Extract the (X, Y) coordinate from the center of the cell holding the provided text.  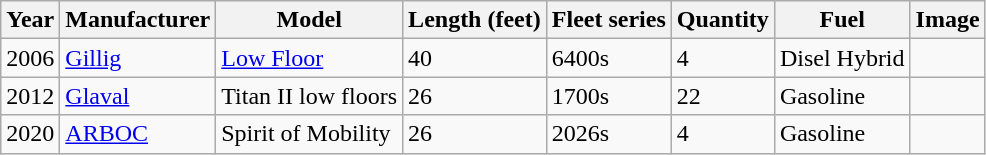
Fuel (842, 20)
Year (30, 20)
ARBOC (138, 134)
22 (722, 96)
Model (310, 20)
2026s (608, 134)
Disel Hybrid (842, 58)
2020 (30, 134)
Titan II low floors (310, 96)
1700s (608, 96)
Low Floor (310, 58)
Length (feet) (475, 20)
2012 (30, 96)
Glaval (138, 96)
Fleet series (608, 20)
2006 (30, 58)
Spirit of Mobility (310, 134)
40 (475, 58)
6400s (608, 58)
Gillig (138, 58)
Manufacturer (138, 20)
Quantity (722, 20)
Image (948, 20)
